Identify which cell holds the provided text, then report its [x, y] central coordinate. 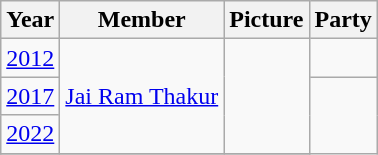
Party [343, 20]
2017 [30, 96]
2022 [30, 134]
2012 [30, 58]
Picture [266, 20]
Year [30, 20]
Member [142, 20]
Jai Ram Thakur [142, 96]
